Return [X, Y] of the center of cell containing provided text 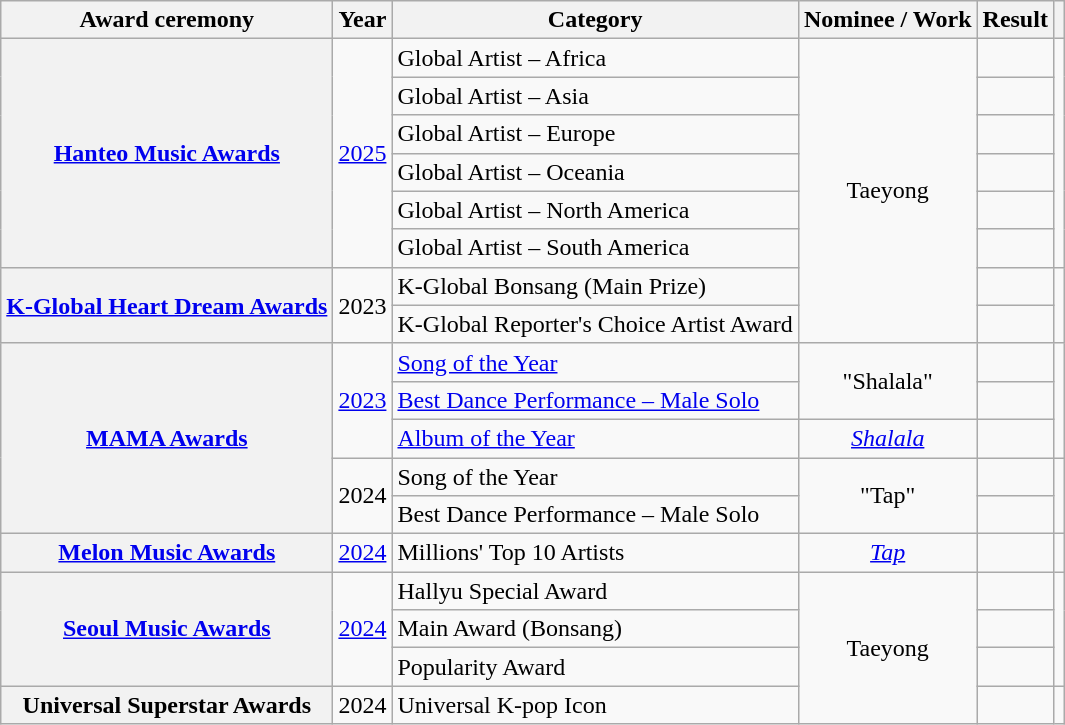
K-Global Reporter's Choice Artist Award [595, 324]
Universal Superstar Awards [167, 705]
Popularity Award [595, 667]
Shalala [888, 438]
Global Artist – Africa [595, 58]
Award ceremony [167, 20]
K-Global Heart Dream Awards [167, 305]
2025 [362, 153]
Global Artist – South America [595, 248]
Universal K-pop Icon [595, 705]
Global Artist – Europe [595, 134]
Year [362, 20]
Tap [888, 553]
Main Award (Bonsang) [595, 629]
Melon Music Awards [167, 553]
Global Artist – Asia [595, 96]
Album of the Year [595, 438]
MAMA Awards [167, 438]
Global Artist – North America [595, 210]
Result [1015, 20]
Hallyu Special Award [595, 591]
Global Artist – Oceania [595, 172]
Category [595, 20]
Millions' Top 10 Artists [595, 553]
K-Global Bonsang (Main Prize) [595, 286]
Seoul Music Awards [167, 629]
"Shalala" [888, 381]
"Tap" [888, 496]
Nominee / Work [888, 20]
Hanteo Music Awards [167, 153]
